For the text-containing cell, return its midpoint in (X, Y) coordinate format. 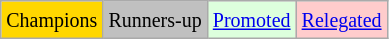
Relegated (342, 20)
Promoted (252, 20)
Champions (52, 20)
Runners-up (155, 20)
